Capture the cell that displays the provided text and extract its [X, Y] central coordinate. 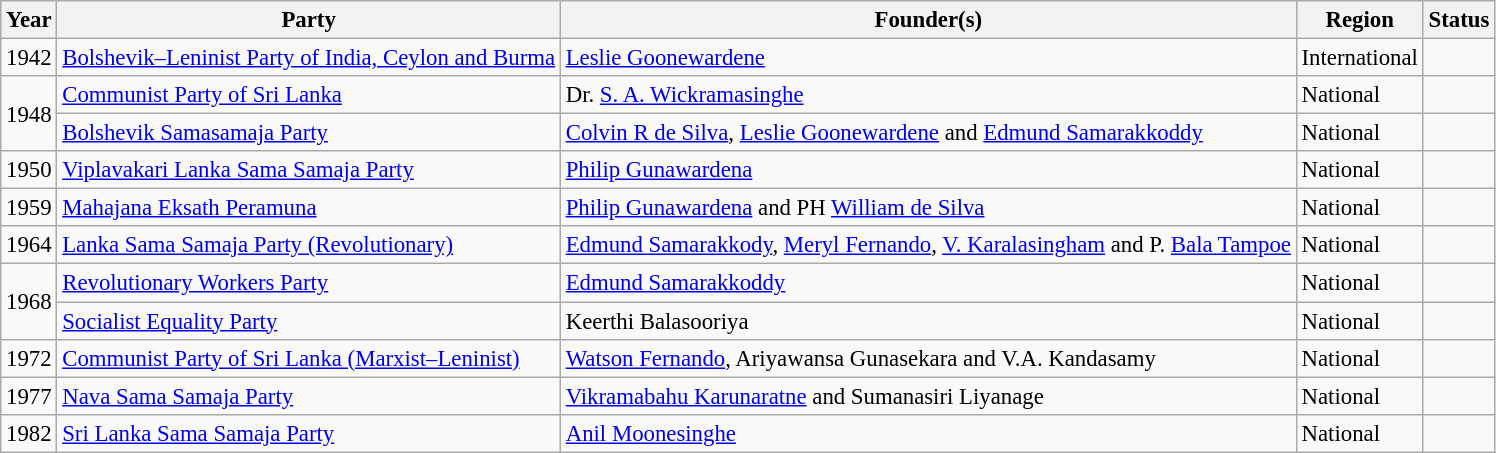
Edmund Samarakkoddy [928, 283]
1942 [29, 58]
Nava Sama Samaja Party [308, 396]
Anil Moonesinghe [928, 433]
Revolutionary Workers Party [308, 283]
1968 [29, 302]
Communist Party of Sri Lanka [308, 95]
1964 [29, 245]
1948 [29, 114]
Region [1360, 20]
1950 [29, 170]
Viplavakari Lanka Sama Samaja Party [308, 170]
Lanka Sama Samaja Party (Revolutionary) [308, 245]
Founder(s) [928, 20]
Communist Party of Sri Lanka (Marxist–Leninist) [308, 358]
1959 [29, 208]
1977 [29, 396]
Mahajana Eksath Peramuna [308, 208]
Party [308, 20]
Bolshevik Samasamaja Party [308, 133]
International [1360, 58]
1982 [29, 433]
1972 [29, 358]
Sri Lanka Sama Samaja Party [308, 433]
Bolshevik–Leninist Party of India, Ceylon and Burma [308, 58]
Socialist Equality Party [308, 321]
Philip Gunawardena and PH William de Silva [928, 208]
Philip Gunawardena [928, 170]
Leslie Goonewardene [928, 58]
Vikramabahu Karunaratne and Sumanasiri Liyanage [928, 396]
Status [1458, 20]
Colvin R de Silva, Leslie Goonewardene and Edmund Samarakkoddy [928, 133]
Year [29, 20]
Dr. S. A. Wickramasinghe [928, 95]
Edmund Samarakkody, Meryl Fernando, V. Karalasingham and P. Bala Tampoe [928, 245]
Watson Fernando, Ariyawansa Gunasekara and V.A. Kandasamy [928, 358]
Keerthi Balasooriya [928, 321]
